Extract the (x, y) coordinate from the center of the cell holding the provided text.  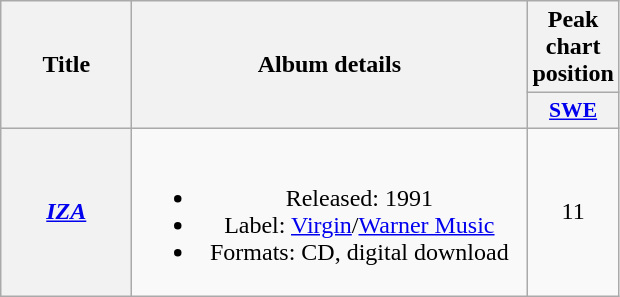
Title (66, 65)
Album details (330, 65)
11 (573, 212)
Released: 1991Label: Virgin/Warner MusicFormats: CD, digital download (330, 212)
SWE (573, 111)
Peak chart position (573, 47)
IZA (66, 212)
